Find where the given text appears and provide that cell's center as (x, y) coordinate. 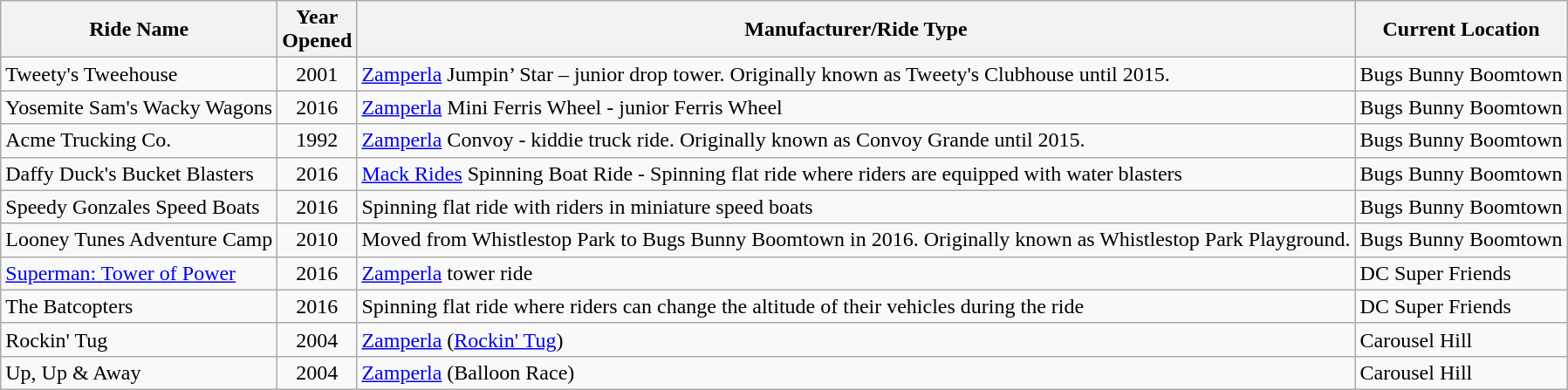
Looney Tunes Adventure Camp (140, 240)
2001 (318, 74)
Moved from Whistlestop Park to Bugs Bunny Boomtown in 2016. Originally known as Whistlestop Park Playground. (856, 240)
Acme Trucking Co. (140, 140)
Zamperla Jumpin’ Star – junior drop tower. Originally known as Tweety's Clubhouse until 2015. (856, 74)
Yosemite Sam's Wacky Wagons (140, 107)
Zamperla tower ride (856, 273)
Current Location (1461, 30)
Zamperla (Balloon Race) (856, 373)
Spinning flat ride with riders in miniature speed boats (856, 207)
Ride Name (140, 30)
Rockin' Tug (140, 339)
1992 (318, 140)
Daffy Duck's Bucket Blasters (140, 174)
Up, Up & Away (140, 373)
Tweety's Tweehouse (140, 74)
Year Opened (318, 30)
Zamperla Mini Ferris Wheel - junior Ferris Wheel (856, 107)
Manufacturer/Ride Type (856, 30)
Mack Rides Spinning Boat Ride - Spinning flat ride where riders are equipped with water blasters (856, 174)
Superman: Tower of Power (140, 273)
Zamperla (Rockin' Tug) (856, 339)
2010 (318, 240)
Spinning flat ride where riders can change the altitude of their vehicles during the ride (856, 306)
Speedy Gonzales Speed Boats (140, 207)
The Batcopters (140, 306)
Zamperla Convoy - kiddie truck ride. Originally known as Convoy Grande until 2015. (856, 140)
